Determine the [X, Y] coordinate at the center of the cell enclosing the given text.  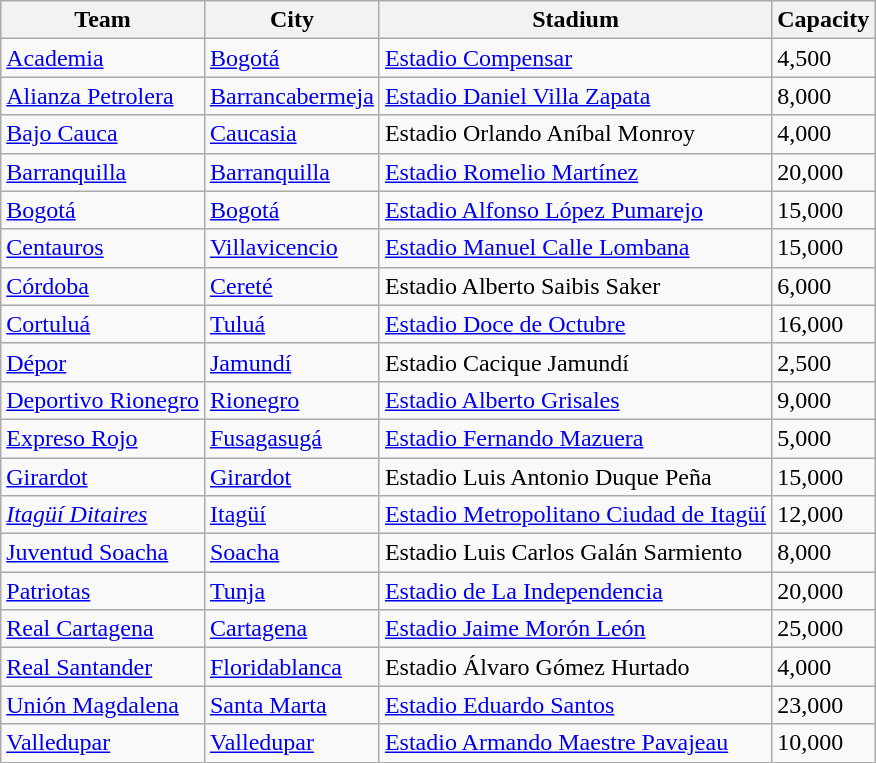
Estadio Doce de Octubre [575, 324]
Estadio Alfonso López Pumarejo [575, 210]
Estadio Metropolitano Ciudad de Itagüí [575, 515]
Estadio Alberto Saibis Saker [575, 286]
Tuluá [292, 324]
Estadio de La Independencia [575, 591]
Stadium [575, 20]
23,000 [824, 705]
Estadio Eduardo Santos [575, 705]
Patriotas [103, 591]
City [292, 20]
Academia [103, 58]
Cortuluá [103, 324]
Jamundí [292, 362]
9,000 [824, 400]
Deportivo Rionegro [103, 400]
25,000 [824, 629]
Fusagasugá [292, 438]
Itagüí [292, 515]
Estadio Fernando Mazuera [575, 438]
Caucasia [292, 134]
Estadio Compensar [575, 58]
6,000 [824, 286]
Itagüí Ditaires [103, 515]
Tunja [292, 591]
12,000 [824, 515]
Expreso Rojo [103, 438]
Estadio Manuel Calle Lombana [575, 248]
Rionegro [292, 400]
Estadio Luis Carlos Galán Sarmiento [575, 553]
4,500 [824, 58]
Capacity [824, 20]
Real Santander [103, 667]
Alianza Petrolera [103, 96]
Estadio Cacique Jamundí [575, 362]
Cartagena [292, 629]
5,000 [824, 438]
Estadio Alberto Grisales [575, 400]
Estadio Jaime Morón León [575, 629]
Estadio Armando Maestre Pavajeau [575, 743]
16,000 [824, 324]
Estadio Luis Antonio Duque Peña [575, 477]
Dépor [103, 362]
Estadio Daniel Villa Zapata [575, 96]
Unión Magdalena [103, 705]
Santa Marta [292, 705]
Soacha [292, 553]
2,500 [824, 362]
10,000 [824, 743]
Estadio Álvaro Gómez Hurtado [575, 667]
Floridablanca [292, 667]
Estadio Orlando Aníbal Monroy [575, 134]
Estadio Romelio Martínez [575, 172]
Cereté [292, 286]
Villavicencio [292, 248]
Córdoba [103, 286]
Centauros [103, 248]
Team [103, 20]
Juventud Soacha [103, 553]
Barrancabermeja [292, 96]
Bajo Cauca [103, 134]
Real Cartagena [103, 629]
